Pinpoint the cell where the given text exists, returning its (x, y) midpoint coordinate. 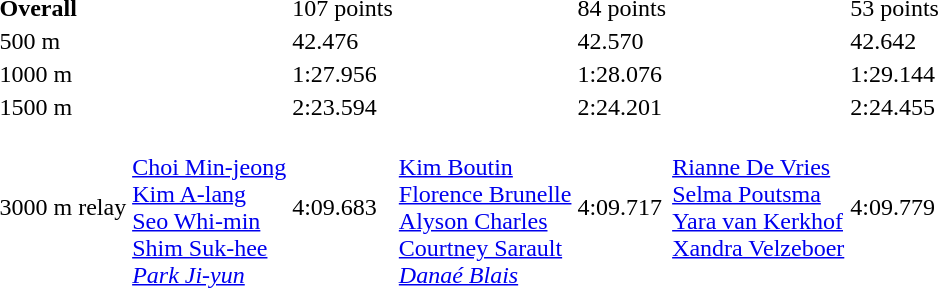
42.476 (343, 41)
1:28.076 (622, 74)
42.570 (622, 41)
2:24.201 (622, 107)
1:27.956 (343, 74)
2:23.594 (343, 107)
